Return [x, y] of the center of cell containing provided text 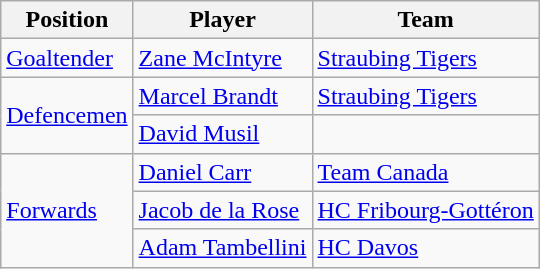
David Musil [222, 134]
Player [222, 20]
HC Fribourg-Gottéron [426, 210]
Goaltender [67, 58]
Zane McIntyre [222, 58]
Marcel Brandt [222, 96]
Jacob de la Rose [222, 210]
Position [67, 20]
Daniel Carr [222, 172]
HC Davos [426, 248]
Team Canada [426, 172]
Defencemen [67, 115]
Adam Tambellini [222, 248]
Team [426, 20]
Forwards [67, 210]
